Locate the cell with the specified text and output its (x, y) center coordinate. 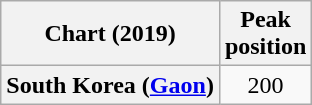
200 (265, 85)
South Korea (Gaon) (110, 85)
Chart (2019) (110, 34)
Peakposition (265, 34)
